Extract the [X, Y] coordinate from the center of the cell holding the provided text.  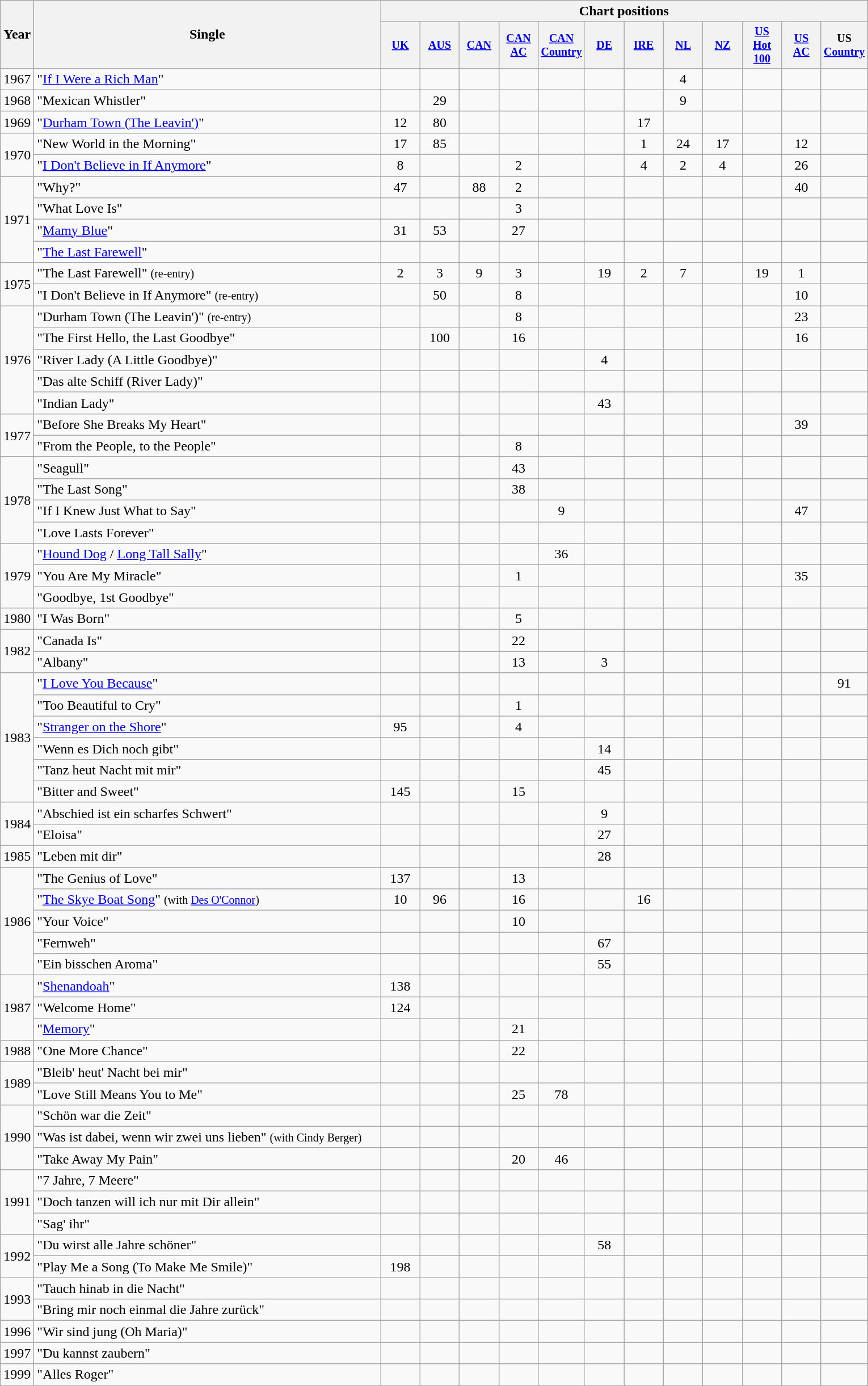
"Tauch hinab in die Nacht" [208, 1288]
1988 [17, 1051]
"Schön war die Zeit" [208, 1115]
1996 [17, 1332]
1984 [17, 824]
US Country [844, 45]
40 [801, 187]
"If I Knew Just What to Say" [208, 511]
137 [401, 878]
"Alles Roger" [208, 1375]
"Das alte Schiff (River Lady)" [208, 381]
"One More Chance" [208, 1051]
"What Love Is" [208, 209]
"Leben mit dir" [208, 857]
5 [519, 619]
"Love Still Means You to Me" [208, 1094]
"Doch tanzen will ich nur mit Dir allein" [208, 1202]
"The First Hello, the Last Goodbye" [208, 338]
78 [562, 1094]
88 [479, 187]
138 [401, 986]
NL [683, 45]
"Mexican Whistler" [208, 100]
"Too Beautiful to Cry" [208, 705]
1969 [17, 122]
28 [604, 857]
AUS [439, 45]
25 [519, 1094]
"7 Jahre, 7 Meere" [208, 1180]
CANAC [519, 45]
"I Love You Because" [208, 684]
"Sag' ihr" [208, 1224]
29 [439, 100]
USAC [801, 45]
7 [683, 273]
1977 [17, 435]
96 [439, 900]
UK [401, 45]
NZ [723, 45]
31 [401, 230]
53 [439, 230]
"If I Were a Rich Man" [208, 79]
1992 [17, 1256]
55 [604, 964]
"Bring mir noch einmal die Jahre zurück" [208, 1310]
"Love Lasts Forever" [208, 533]
"Durham Town (The Leavin')" (re-entry) [208, 317]
1997 [17, 1353]
1987 [17, 1008]
1986 [17, 921]
24 [683, 144]
100 [439, 338]
1985 [17, 857]
1976 [17, 360]
"I Don't Believe in If Anymore" (re-entry) [208, 295]
124 [401, 1008]
IRE [643, 45]
"Hound Dog / Long Tall Sally" [208, 554]
23 [801, 317]
"You Are My Miracle" [208, 576]
"Bleib' heut' Nacht bei mir" [208, 1072]
1980 [17, 619]
14 [604, 748]
46 [562, 1158]
Year [17, 35]
"Eloisa" [208, 835]
26 [801, 166]
36 [562, 554]
21 [519, 1029]
50 [439, 295]
"Tanz heut Nacht mit mir" [208, 770]
"Indian Lady" [208, 403]
145 [401, 791]
58 [604, 1245]
"The Last Farewell" (re-entry) [208, 273]
Chart positions [624, 11]
1968 [17, 100]
"Wir sind jung (Oh Maria)" [208, 1332]
1978 [17, 500]
"New World in the Morning" [208, 144]
"Durham Town (The Leavin')" [208, 122]
20 [519, 1158]
91 [844, 684]
"Seagull" [208, 467]
"Memory" [208, 1029]
"Goodbye, 1st Goodbye" [208, 597]
1999 [17, 1375]
"The Skye Boat Song" (with Des O'Connor) [208, 900]
"Mamy Blue" [208, 230]
1982 [17, 651]
1971 [17, 220]
1967 [17, 79]
"The Last Song" [208, 489]
"I Was Born" [208, 619]
80 [439, 122]
"Wenn es Dich noch gibt" [208, 748]
35 [801, 576]
"Du kannst zaubern" [208, 1353]
45 [604, 770]
Single [208, 35]
"Bitter and Sweet" [208, 791]
15 [519, 791]
198 [401, 1267]
"Albany" [208, 662]
"Why?" [208, 187]
DE [604, 45]
1970 [17, 154]
"Stranger on the Shore" [208, 727]
39 [801, 424]
"Shenandoah" [208, 986]
"Was ist dabei, wenn wir zwei uns lieben" (with Cindy Berger) [208, 1137]
US Hot 100 [761, 45]
CAN [479, 45]
"The Last Farewell" [208, 252]
1990 [17, 1137]
"Your Voice" [208, 921]
1975 [17, 284]
"The Genius of Love" [208, 878]
1983 [17, 738]
"Before She Breaks My Heart" [208, 424]
CANCountry [562, 45]
1993 [17, 1299]
"Abschied ist ein scharfes Schwert" [208, 813]
"River Lady (A Little Goodbye)" [208, 360]
"Du wirst alle Jahre schöner" [208, 1245]
"Take Away My Pain" [208, 1158]
67 [604, 943]
"From the People, to the People" [208, 446]
"I Don't Believe in If Anymore" [208, 166]
"Fernweh" [208, 943]
85 [439, 144]
"Ein bisschen Aroma" [208, 964]
38 [519, 489]
1989 [17, 1083]
95 [401, 727]
"Canada Is" [208, 641]
"Welcome Home" [208, 1008]
1991 [17, 1202]
"Play Me a Song (To Make Me Smile)" [208, 1267]
1979 [17, 576]
